Output the (x, y) coordinate of the center of the cell containing the given text.  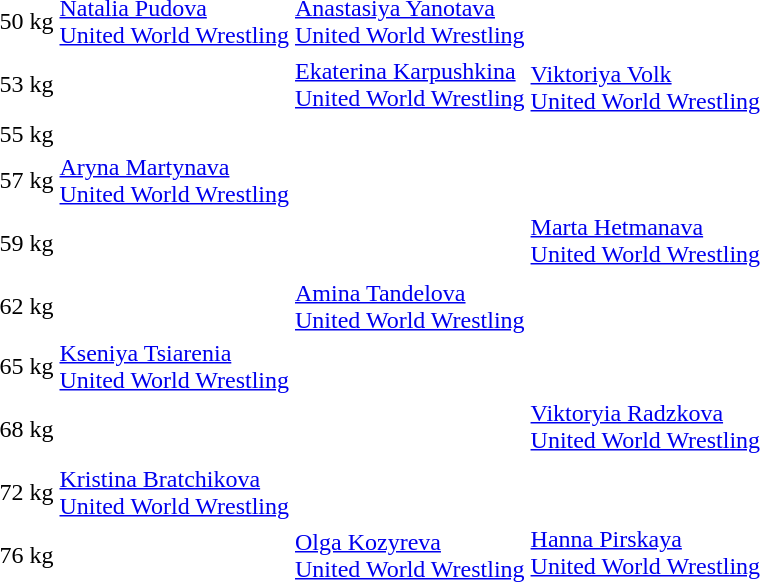
Ekaterina Karpushkina United World Wrestling (410, 84)
Amina Tandelova United World Wrestling (410, 306)
Kristina Bratchikova United World Wrestling (174, 492)
Aryna Martynava United World Wrestling (174, 180)
Kseniya Tsiarenia United World Wrestling (174, 366)
